Find where the given text appears and provide that cell's center as [X, Y] coordinate. 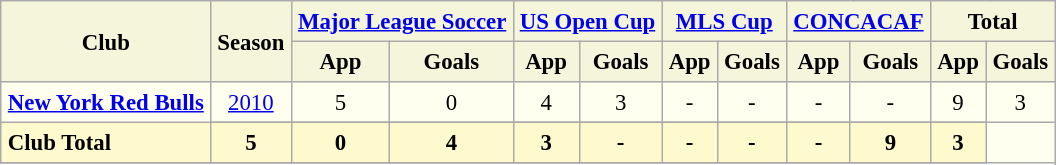
Season [252, 42]
MLS Cup [724, 21]
Club Total [106, 142]
Total [992, 21]
Club [106, 42]
US Open Cup [588, 21]
CONCACAF [859, 21]
New York Red Bulls [106, 102]
Major League Soccer [402, 21]
2010 [252, 102]
